Scan for the cell matching the given text and deliver its [X, Y] coordinate at center. 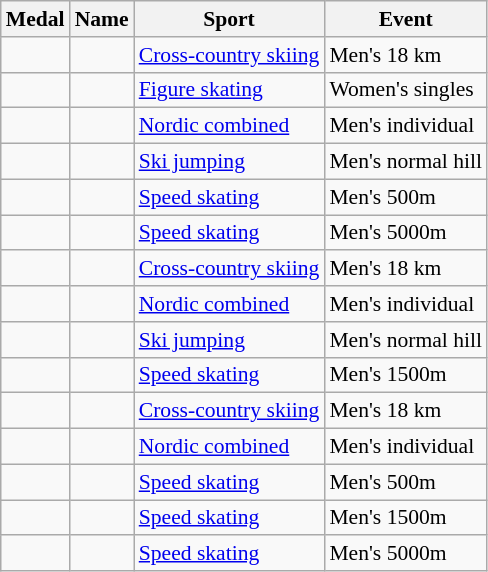
Figure skating [230, 90]
Medal [36, 19]
Event [406, 19]
Women's singles [406, 90]
Name [102, 19]
Sport [230, 19]
